Locate the cell with the specified text and output its (x, y) center coordinate. 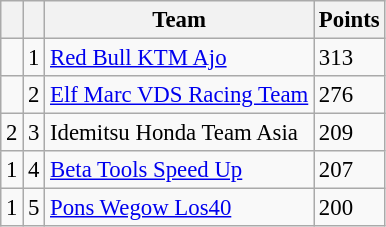
Pons Wegow Los40 (180, 208)
209 (350, 133)
3 (34, 133)
Points (350, 20)
Elf Marc VDS Racing Team (180, 95)
Beta Tools Speed Up (180, 170)
Team (180, 20)
276 (350, 95)
200 (350, 208)
Idemitsu Honda Team Asia (180, 133)
Red Bull KTM Ajo (180, 58)
4 (34, 170)
5 (34, 208)
207 (350, 170)
313 (350, 58)
